Search for the cell housing the specified text and yield its [X, Y] center coordinate. 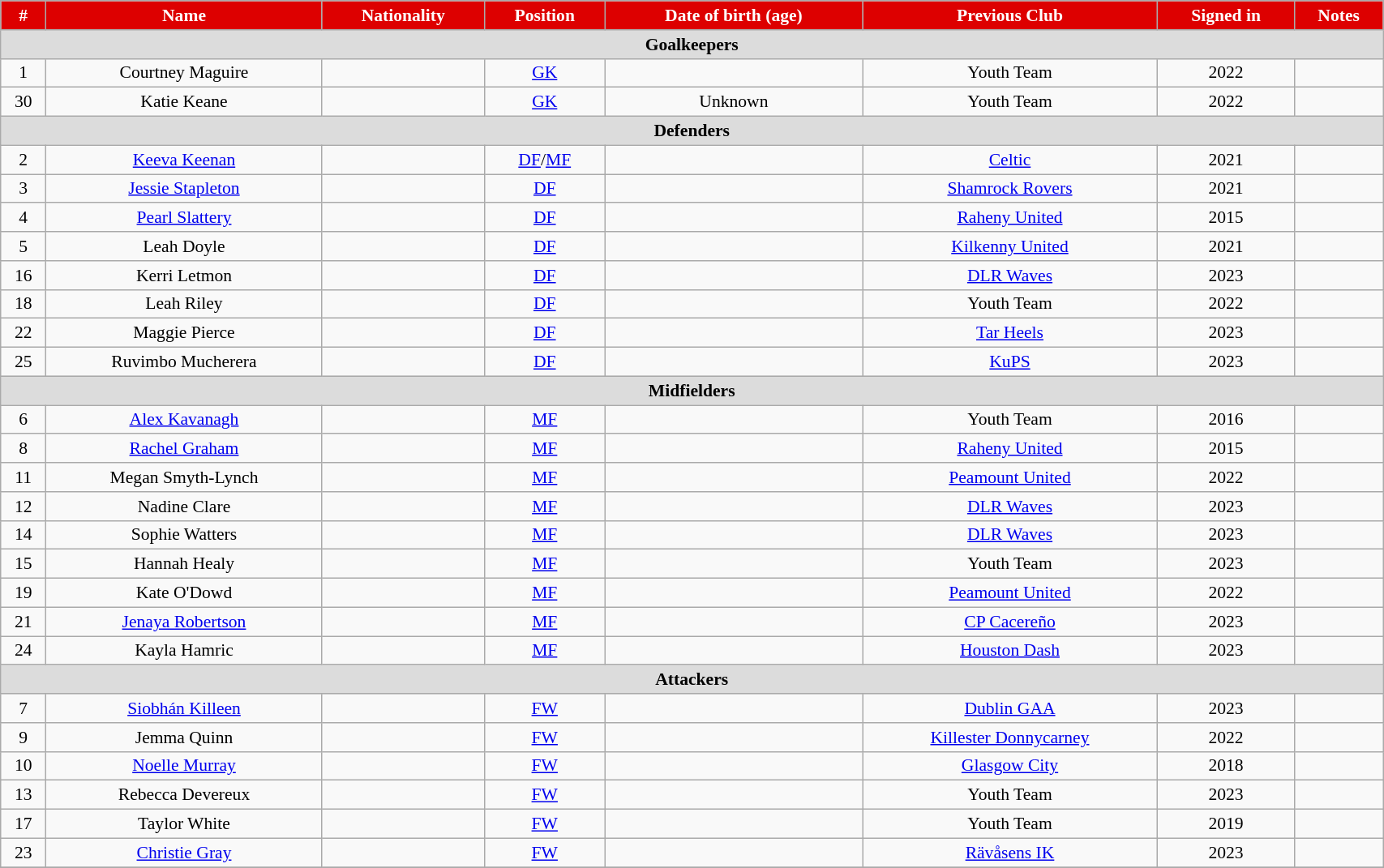
13 [24, 795]
Previous Club [1010, 15]
8 [24, 449]
Megan Smyth-Lynch [185, 477]
Katie Keane [185, 102]
22 [24, 333]
18 [24, 304]
Defenders [692, 131]
Ruvimbo Mucherera [185, 362]
Position [545, 15]
Celtic [1010, 160]
7 [24, 708]
# [24, 15]
Nationality [403, 15]
Rävåsens IK [1010, 853]
10 [24, 766]
Attackers [692, 680]
Name [185, 15]
2018 [1226, 766]
Maggie Pierce [185, 333]
Goalkeepers [692, 45]
5 [24, 246]
14 [24, 535]
Hannah Healy [185, 564]
CP Cacereño [1010, 622]
25 [24, 362]
Siobhán Killeen [185, 708]
2 [24, 160]
17 [24, 824]
4 [24, 218]
23 [24, 853]
3 [24, 189]
Rachel Graham [185, 449]
Noelle Murray [185, 766]
6 [24, 420]
Houston Dash [1010, 651]
2019 [1226, 824]
Tar Heels [1010, 333]
Jenaya Robertson [185, 622]
Rebecca Devereux [185, 795]
Leah Riley [185, 304]
2016 [1226, 420]
Pearl Slattery [185, 218]
Killester Donnycarney [1010, 738]
11 [24, 477]
21 [24, 622]
Alex Kavanagh [185, 420]
Kayla Hamric [185, 651]
Kate O'Dowd [185, 593]
Leah Doyle [185, 246]
30 [24, 102]
Courtney Maguire [185, 73]
Christie Gray [185, 853]
15 [24, 564]
Signed in [1226, 15]
1 [24, 73]
KuPS [1010, 362]
Dublin GAA [1010, 708]
Unknown [733, 102]
Midfielders [692, 391]
Kilkenny United [1010, 246]
Kerri Letmon [185, 276]
Date of birth (age) [733, 15]
9 [24, 738]
Glasgow City [1010, 766]
16 [24, 276]
Nadine Clare [185, 507]
Jemma Quinn [185, 738]
Taylor White [185, 824]
Jessie Stapleton [185, 189]
DF/MF [545, 160]
24 [24, 651]
Sophie Watters [185, 535]
Keeva Keenan [185, 160]
12 [24, 507]
Shamrock Rovers [1010, 189]
Notes [1339, 15]
19 [24, 593]
